Find where the given text appears and provide that cell's center as (X, Y) coordinate. 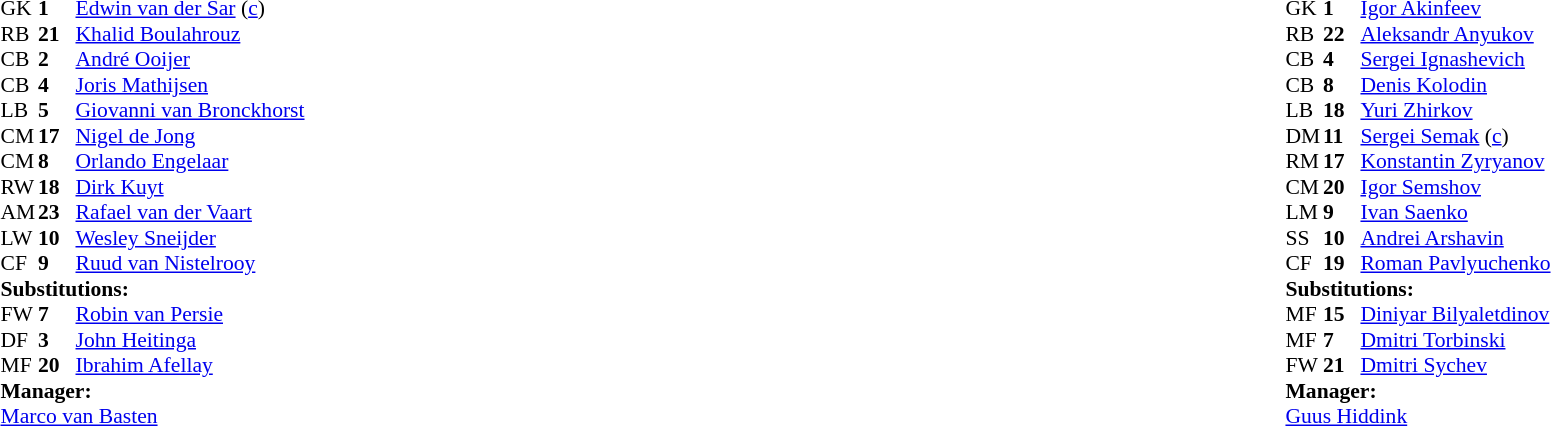
Yuri Zhirkov (1455, 111)
John Heitinga (190, 340)
Khalid Boulahrouz (190, 34)
19 (1342, 263)
André Ooijer (190, 59)
15 (1342, 315)
SS (1304, 238)
Roman Pavlyuchenko (1455, 263)
DM (1304, 136)
Rafael van der Vaart (190, 213)
AM (19, 213)
Konstantin Zyryanov (1455, 161)
Dirk Kuyt (190, 187)
Diniyar Bilyaletdinov (1455, 315)
Giovanni van Bronckhorst (190, 111)
Aleksandr Anyukov (1455, 34)
RM (1304, 161)
LM (1304, 213)
Igor Semshov (1455, 187)
Sergei Semak (c) (1455, 136)
Ibrahim Afellay (190, 365)
Orlando Engelaar (190, 161)
3 (57, 340)
5 (57, 111)
Robin van Persie (190, 315)
Nigel de Jong (190, 136)
Dmitri Sychev (1455, 365)
2 (57, 59)
DF (19, 340)
Ruud van Nistelrooy (190, 263)
RW (19, 187)
LW (19, 238)
23 (57, 213)
11 (1342, 136)
Ivan Saenko (1455, 213)
Andrei Arshavin (1455, 238)
Denis Kolodin (1455, 85)
Sergei Ignashevich (1455, 59)
22 (1342, 34)
Wesley Sneijder (190, 238)
Dmitri Torbinski (1455, 340)
Joris Mathijsen (190, 85)
